Capture the cell that displays the provided text and extract its [X, Y] central coordinate. 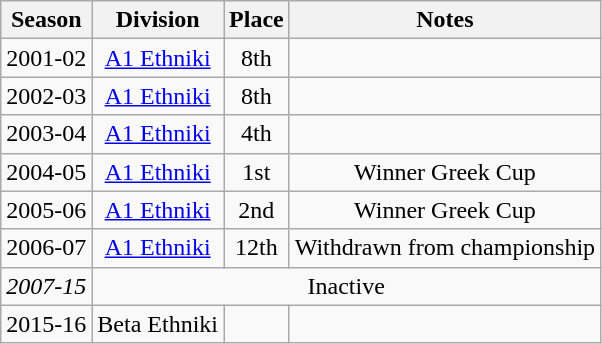
2015-16 [46, 324]
12th [257, 248]
Season [46, 20]
Notes [444, 20]
Beta Ethniki [158, 324]
Withdrawn from championship [444, 248]
2004-05 [46, 172]
2002-03 [46, 96]
2006-07 [46, 248]
4th [257, 134]
Place [257, 20]
Division [158, 20]
Inactive [346, 286]
1st [257, 172]
2005-06 [46, 210]
2003-04 [46, 134]
2nd [257, 210]
2001-02 [46, 58]
2007-15 [46, 286]
